Determine the (x, y) coordinate at the center of the cell enclosing the given text.  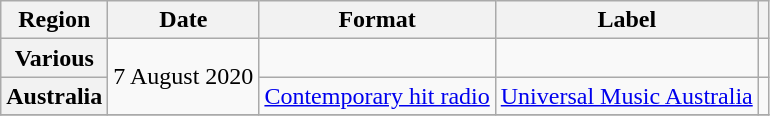
Australia (54, 96)
Various (54, 58)
Contemporary hit radio (377, 96)
Format (377, 20)
Universal Music Australia (626, 96)
Region (54, 20)
7 August 2020 (184, 77)
Label (626, 20)
Date (184, 20)
